Pinpoint the cell where the given text exists, returning its [X, Y] midpoint coordinate. 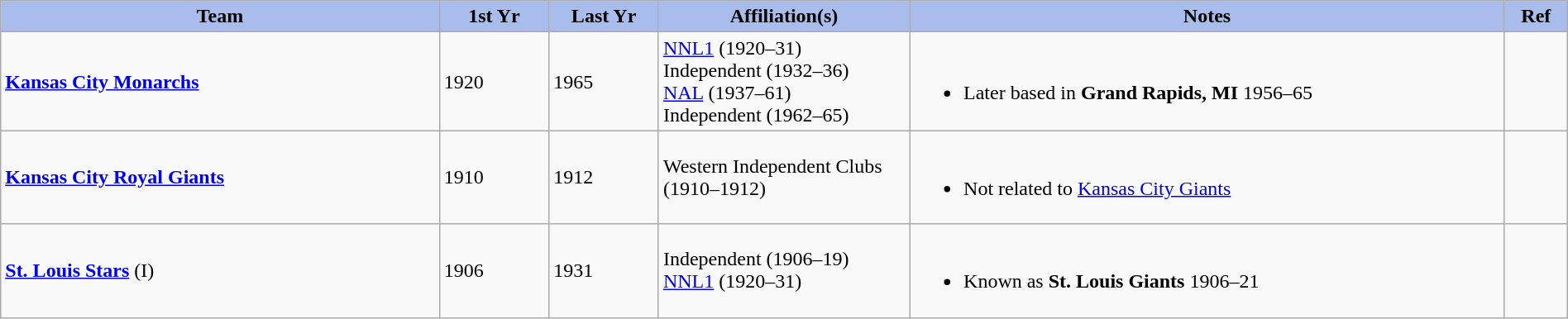
1965 [604, 81]
1920 [495, 81]
1906 [495, 271]
Kansas City Royal Giants [220, 177]
Affiliation(s) [784, 17]
Western Independent Clubs (1910–1912) [784, 177]
1931 [604, 271]
Independent (1906–19)NNL1 (1920–31) [784, 271]
NNL1 (1920–31)Independent (1932–36)NAL (1937–61)Independent (1962–65) [784, 81]
Kansas City Monarchs [220, 81]
Last Yr [604, 17]
Team [220, 17]
Notes [1207, 17]
1912 [604, 177]
1910 [495, 177]
Not related to Kansas City Giants [1207, 177]
Known as St. Louis Giants 1906–21 [1207, 271]
Later based in Grand Rapids, MI 1956–65 [1207, 81]
Ref [1536, 17]
1st Yr [495, 17]
St. Louis Stars (I) [220, 271]
